Search for the cell housing the specified text and yield its (X, Y) center coordinate. 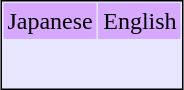
Japanese (50, 21)
English (140, 21)
